Provide the (X, Y) coordinate of the cell's center where the given text is located.  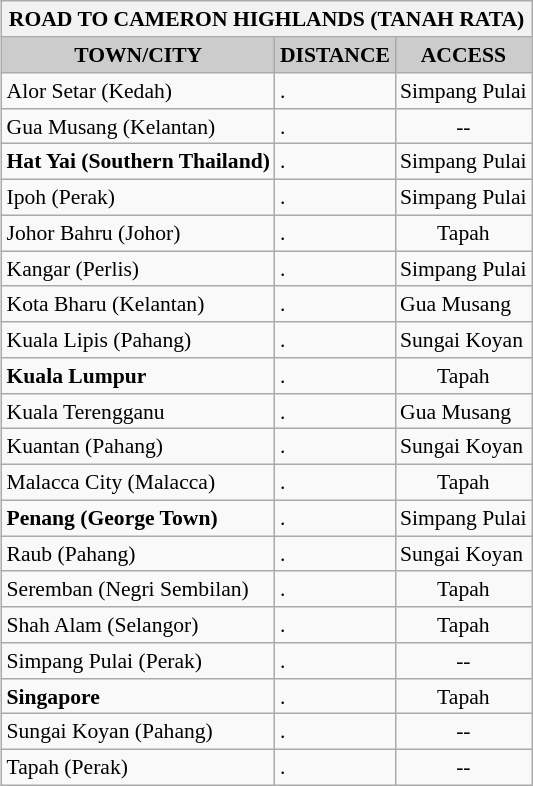
Kuala Terengganu (138, 411)
Sungai Koyan (Pahang) (138, 732)
Hat Yai (Southern Thailand) (138, 162)
Malacca City (Malacca) (138, 482)
Alor Setar (Kedah) (138, 91)
Penang (George Town) (138, 518)
Gua Musang (Kelantan) (138, 126)
Shah Alam (Selangor) (138, 625)
Tapah (Perak) (138, 767)
Kuala Lumpur (138, 376)
Kuantan (Pahang) (138, 447)
Simpang Pulai (Perak) (138, 661)
TOWN/CITY (138, 55)
Kangar (Perlis) (138, 269)
ACCESS (464, 55)
Kota Bharu (Kelantan) (138, 304)
Seremban (Negri Sembilan) (138, 589)
Raub (Pahang) (138, 554)
Johor Bahru (Johor) (138, 233)
Singapore (138, 696)
Kuala Lipis (Pahang) (138, 340)
DISTANCE (335, 55)
ROAD TO CAMERON HIGHLANDS (TANAH RATA) (266, 19)
Ipoh (Perak) (138, 197)
